Extract the (x, y) coordinate from the center of the cell holding the provided text.  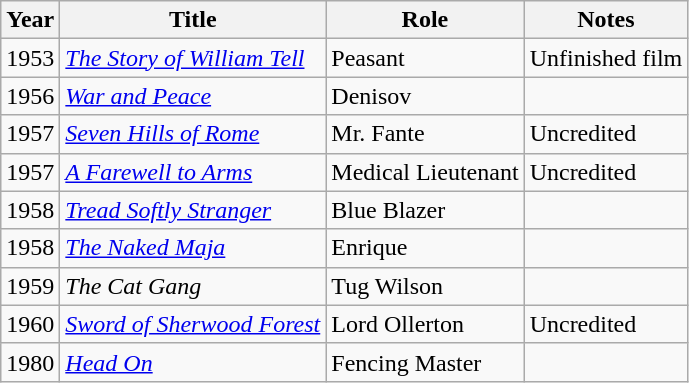
Notes (606, 20)
Fencing Master (425, 362)
1960 (30, 324)
War and Peace (193, 96)
1980 (30, 362)
Enrique (425, 248)
The Story of William Tell (193, 58)
The Naked Maja (193, 248)
Head On (193, 362)
Tug Wilson (425, 286)
The Cat Gang (193, 286)
Peasant (425, 58)
Blue Blazer (425, 210)
1956 (30, 96)
Unfinished film (606, 58)
Sword of Sherwood Forest (193, 324)
Mr. Fante (425, 134)
Medical Lieutenant (425, 172)
1953 (30, 58)
Year (30, 20)
Lord Ollerton (425, 324)
Role (425, 20)
Seven Hills of Rome (193, 134)
Tread Softly Stranger (193, 210)
A Farewell to Arms (193, 172)
Denisov (425, 96)
1959 (30, 286)
Title (193, 20)
